For the text-containing cell, return its midpoint in [X, Y] coordinate format. 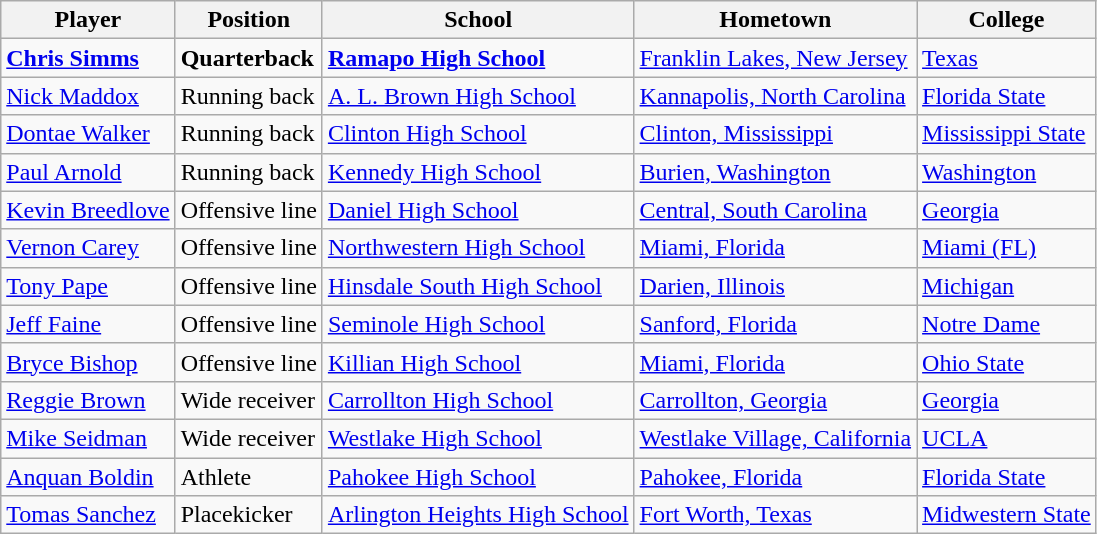
Hometown [775, 20]
Carrollton High School [478, 400]
Clinton, Mississippi [775, 134]
Position [248, 20]
Athlete [248, 477]
Seminole High School [478, 324]
Ramapo High School [478, 58]
Player [88, 20]
Michigan [1007, 286]
Arlington Heights High School [478, 515]
Kevin Breedlove [88, 210]
Jeff Faine [88, 324]
Carrollton, Georgia [775, 400]
Tomas Sanchez [88, 515]
Vernon Carey [88, 248]
College [1007, 20]
Bryce Bishop [88, 362]
Miami (FL) [1007, 248]
Midwestern State [1007, 515]
Burien, Washington [775, 172]
Pahokee High School [478, 477]
Daniel High School [478, 210]
A. L. Brown High School [478, 96]
Ohio State [1007, 362]
Reggie Brown [88, 400]
Central, South Carolina [775, 210]
Texas [1007, 58]
Mississippi State [1007, 134]
Kennedy High School [478, 172]
Pahokee, Florida [775, 477]
Fort Worth, Texas [775, 515]
Sanford, Florida [775, 324]
Kannapolis, North Carolina [775, 96]
Tony Pape [88, 286]
UCLA [1007, 438]
Hinsdale South High School [478, 286]
Anquan Boldin [88, 477]
Paul Arnold [88, 172]
Mike Seidman [88, 438]
Darien, Illinois [775, 286]
Dontae Walker [88, 134]
Northwestern High School [478, 248]
Placekicker [248, 515]
Westlake Village, California [775, 438]
Nick Maddox [88, 96]
Quarterback [248, 58]
Notre Dame [1007, 324]
Killian High School [478, 362]
Clinton High School [478, 134]
School [478, 20]
Franklin Lakes, New Jersey [775, 58]
Chris Simms [88, 58]
Washington [1007, 172]
Westlake High School [478, 438]
